Pinpoint the cell where the given text exists, returning its [x, y] midpoint coordinate. 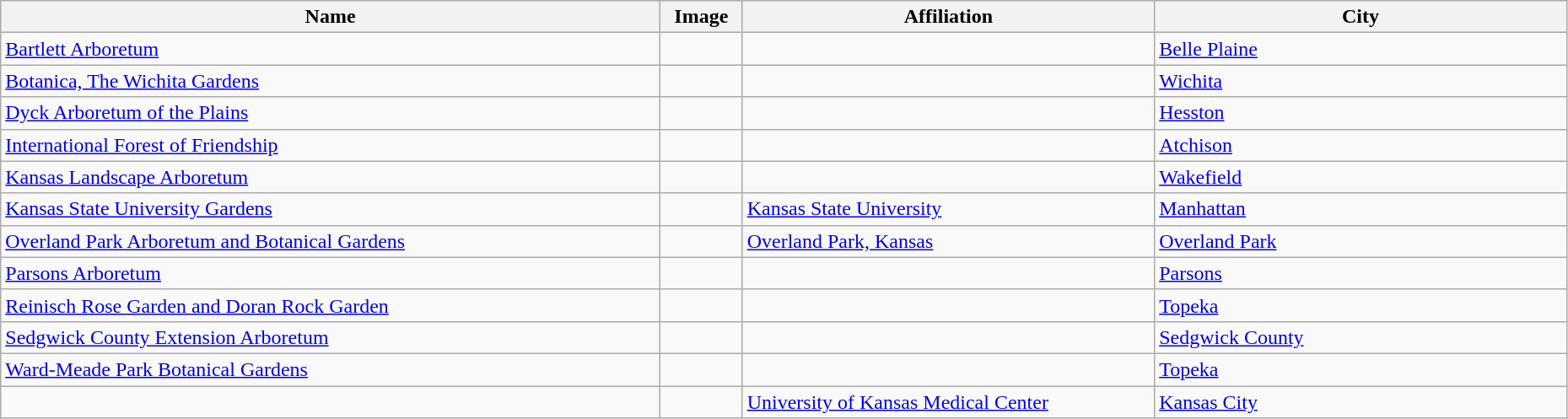
Kansas State University Gardens [331, 209]
Hesston [1361, 113]
Image [701, 17]
University of Kansas Medical Center [948, 402]
Kansas State University [948, 209]
Manhattan [1361, 209]
Kansas City [1361, 402]
Overland Park, Kansas [948, 241]
Parsons [1361, 273]
Sedgwick County [1361, 337]
Sedgwick County Extension Arboretum [331, 337]
Ward-Meade Park Botanical Gardens [331, 369]
Kansas Landscape Arboretum [331, 177]
Wichita [1361, 81]
Botanica, The Wichita Gardens [331, 81]
Parsons Arboretum [331, 273]
Name [331, 17]
Dyck Arboretum of the Plains [331, 113]
Bartlett Arboretum [331, 49]
International Forest of Friendship [331, 145]
Affiliation [948, 17]
Wakefield [1361, 177]
Atchison [1361, 145]
Belle Plaine [1361, 49]
Reinisch Rose Garden and Doran Rock Garden [331, 305]
City [1361, 17]
Overland Park Arboretum and Botanical Gardens [331, 241]
Overland Park [1361, 241]
